Scan for the cell matching the given text and deliver its [X, Y] coordinate at center. 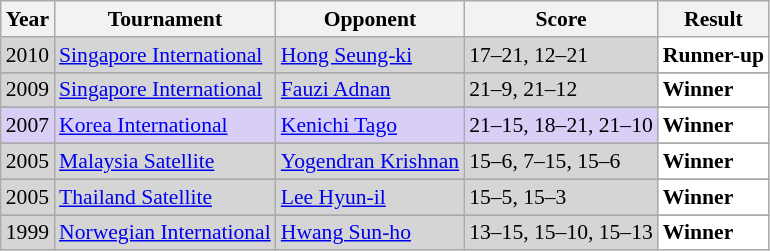
Lee Hyun-il [370, 197]
2007 [28, 126]
Year [28, 19]
21–15, 18–21, 21–10 [561, 126]
2009 [28, 90]
15–5, 15–3 [561, 197]
Hong Seung-ki [370, 55]
17–21, 12–21 [561, 55]
Korea International [165, 126]
2010 [28, 55]
21–9, 21–12 [561, 90]
Hwang Sun-ho [370, 233]
Runner-up [714, 55]
Tournament [165, 19]
Fauzi Adnan [370, 90]
13–15, 15–10, 15–13 [561, 233]
Norwegian International [165, 233]
Thailand Satellite [165, 197]
Opponent [370, 19]
1999 [28, 233]
15–6, 7–15, 15–6 [561, 162]
Result [714, 19]
Yogendran Krishnan [370, 162]
Score [561, 19]
Kenichi Tago [370, 126]
Malaysia Satellite [165, 162]
